Detect which cell encompasses the target text, then output its [x, y] center coordinate. 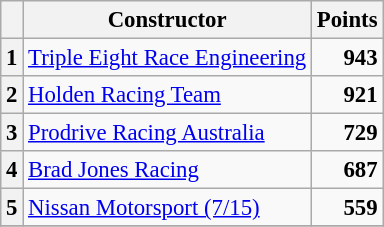
921 [348, 95]
5 [12, 208]
Nissan Motorsport (7/15) [168, 208]
Holden Racing Team [168, 95]
Prodrive Racing Australia [168, 133]
559 [348, 208]
729 [348, 133]
2 [12, 95]
Brad Jones Racing [168, 170]
3 [12, 133]
4 [12, 170]
943 [348, 58]
1 [12, 58]
Triple Eight Race Engineering [168, 58]
687 [348, 170]
Points [348, 20]
Constructor [168, 20]
